Pinpoint the cell where the given text exists, returning its [X, Y] midpoint coordinate. 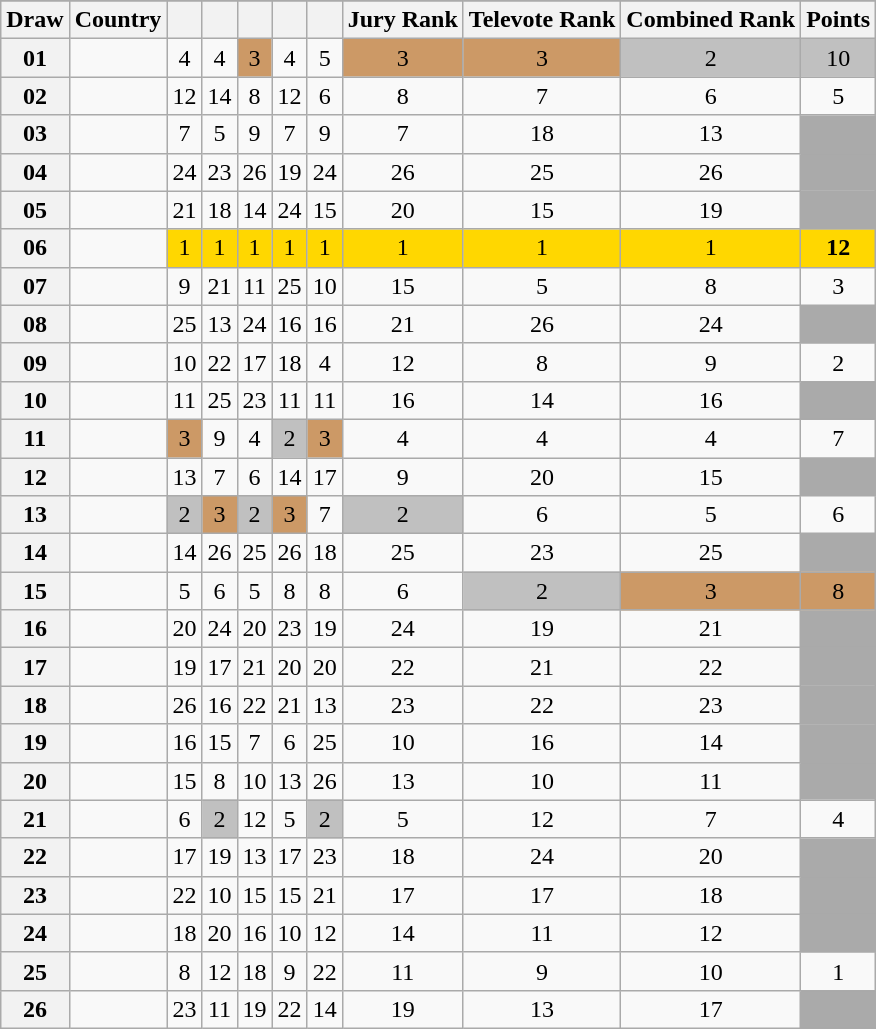
Draw [35, 20]
Jury Rank [402, 20]
01 [35, 58]
Televote Rank [542, 20]
06 [35, 248]
04 [35, 172]
05 [35, 210]
Combined Rank [711, 20]
07 [35, 286]
Points [838, 20]
Country [118, 20]
09 [35, 362]
02 [35, 96]
08 [35, 324]
03 [35, 134]
